From the cell containing the given text, extract its center point as [x, y] coordinate. 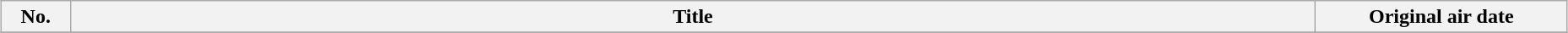
No. [35, 17]
Original air date [1441, 17]
Title [693, 17]
